Search for the cell housing the specified text and yield its (x, y) center coordinate. 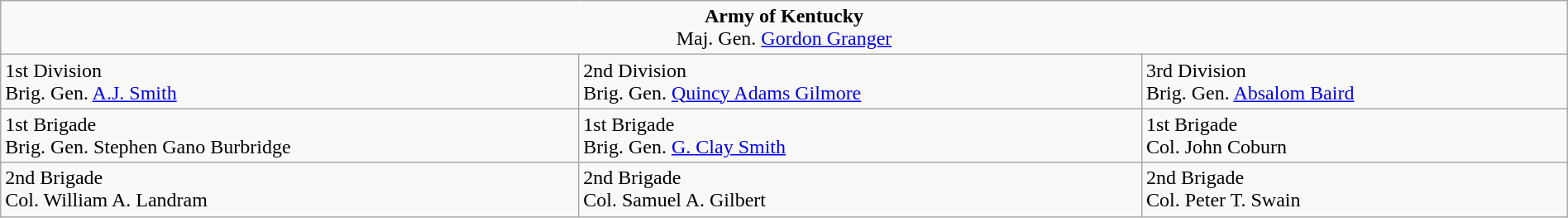
1st DivisionBrig. Gen. A.J. Smith (289, 81)
Army of KentuckyMaj. Gen. Gordon Granger (784, 28)
1st BrigadeBrig. Gen. G. Clay Smith (860, 136)
2nd BrigadeCol. Peter T. Swain (1355, 189)
1st BrigadeBrig. Gen. Stephen Gano Burbridge (289, 136)
2nd DivisionBrig. Gen. Quincy Adams Gilmore (860, 81)
2nd BrigadeCol. Samuel A. Gilbert (860, 189)
1st BrigadeCol. John Coburn (1355, 136)
3rd DivisionBrig. Gen. Absalom Baird (1355, 81)
2nd BrigadeCol. William A. Landram (289, 189)
